Output the [x, y] coordinate of the center of the cell containing the given text.  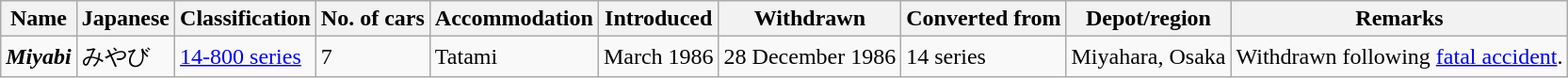
7 [373, 56]
Withdrawn following fatal accident. [1399, 56]
Converted from [983, 19]
Introduced [658, 19]
No. of cars [373, 19]
Name [39, 19]
みやび [125, 56]
Remarks [1399, 19]
Accommodation [514, 19]
Japanese [125, 19]
Miyahara, Osaka [1149, 56]
14-800 series [246, 56]
Classification [246, 19]
March 1986 [658, 56]
Miyabi [39, 56]
Withdrawn [810, 19]
28 December 1986 [810, 56]
Depot/region [1149, 19]
Tatami [514, 56]
14 series [983, 56]
